From the cell containing the given text, extract its center point as (X, Y) coordinate. 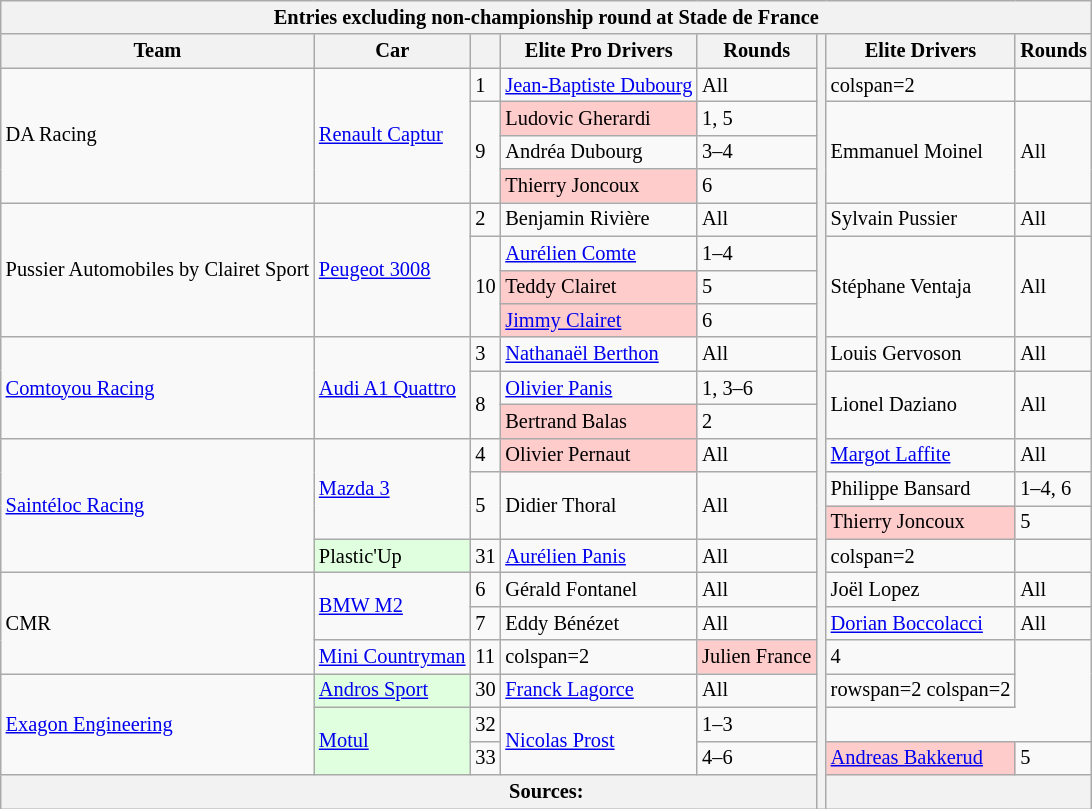
Olivier Pernaut (598, 455)
30 (485, 690)
3–4 (756, 152)
11 (485, 657)
Gérald Fontanel (598, 589)
Benjamin Rivière (598, 219)
1, 3–6 (756, 388)
Sylvain Pussier (921, 219)
1–4, 6 (1054, 489)
Margot Laffite (921, 455)
Bertrand Balas (598, 421)
33 (485, 758)
31 (485, 556)
Saintéloc Racing (158, 506)
BMW M2 (392, 606)
3 (485, 354)
1–4 (756, 253)
Mini Countryman (392, 657)
Comtoyou Racing (158, 388)
rowspan=2 colspan=2 (921, 690)
Andréa Dubourg (598, 152)
Plastic'Up (392, 556)
7 (485, 623)
Sources: (546, 791)
Aurélien Comte (598, 253)
Elite Pro Drivers (598, 51)
Entries excluding non-championship round at Stade de France (546, 17)
Team (158, 51)
Teddy Clairet (598, 287)
Didier Thoral (598, 506)
DA Racing (158, 136)
Mazda 3 (392, 488)
1, 5 (756, 118)
Elite Drivers (921, 51)
CMR (158, 622)
9 (485, 152)
Joël Lopez (921, 589)
Pussier Automobiles by Clairet Sport (158, 270)
Peugeot 3008 (392, 270)
Nathanaël Berthon (598, 354)
Andros Sport (392, 690)
Lionel Daziano (921, 404)
Dorian Boccolacci (921, 623)
Aurélien Panis (598, 556)
Julien France (756, 657)
Olivier Panis (598, 388)
Stéphane Ventaja (921, 286)
Jean-Baptiste Dubourg (598, 85)
8 (485, 404)
32 (485, 724)
4–6 (756, 758)
Ludovic Gherardi (598, 118)
Exagon Engineering (158, 724)
Jimmy Clairet (598, 320)
1–3 (756, 724)
Motul (392, 740)
Andreas Bakkerud (921, 758)
1 (485, 85)
Emmanuel Moinel (921, 152)
Eddy Bénézet (598, 623)
Audi A1 Quattro (392, 388)
Philippe Bansard (921, 489)
Nicolas Prost (598, 740)
Louis Gervoson (921, 354)
10 (485, 286)
Renault Captur (392, 136)
Franck Lagorce (598, 690)
Car (392, 51)
